From the cell containing the given text, extract its center point as [X, Y] coordinate. 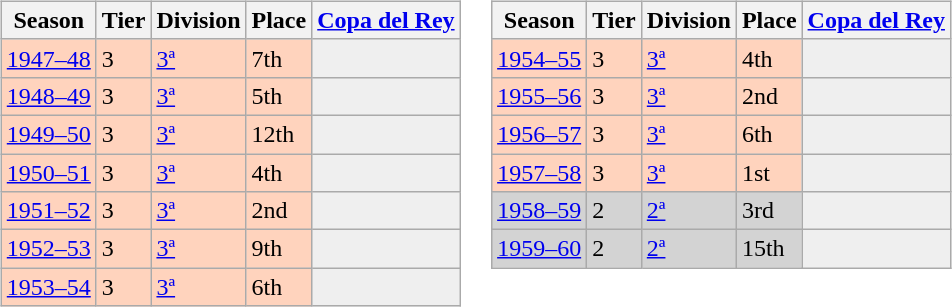
1959–60 [540, 249]
7th [279, 58]
1947–48 [48, 58]
1952–53 [48, 249]
1950–51 [48, 173]
1953–54 [48, 287]
9th [279, 249]
1st [769, 173]
5th [279, 96]
1954–55 [540, 58]
12th [279, 134]
1955–56 [540, 96]
1951–52 [48, 211]
1958–59 [540, 211]
1948–49 [48, 96]
3rd [769, 211]
1957–58 [540, 173]
1956–57 [540, 134]
1949–50 [48, 134]
15th [769, 249]
